Provide the (x, y) coordinate of the cell's center where the given text is located.  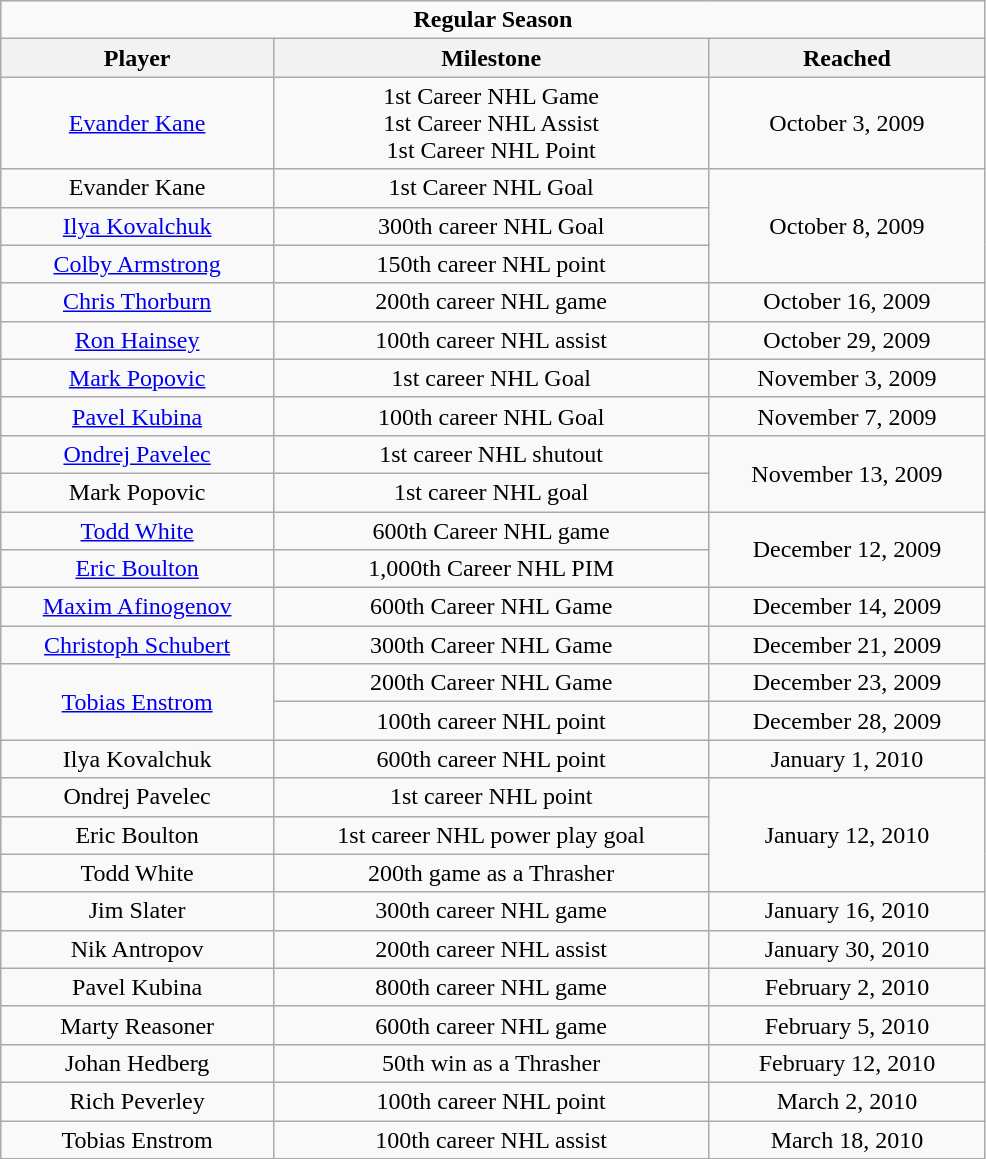
1st career NHL shutout (490, 454)
January 16, 2010 (847, 911)
November 3, 2009 (847, 378)
January 30, 2010 (847, 949)
March 18, 2010 (847, 1139)
1st Career NHL Goal (490, 188)
200th career NHL game (490, 302)
November 13, 2009 (847, 473)
Colby Armstrong (138, 264)
Johan Hedberg (138, 1063)
200th career NHL assist (490, 949)
600th Career NHL Game (490, 607)
January 1, 2010 (847, 759)
October 3, 2009 (847, 123)
December 12, 2009 (847, 550)
300th career NHL Goal (490, 226)
1st career NHL power play goal (490, 835)
February 12, 2010 (847, 1063)
March 2, 2010 (847, 1101)
October 8, 2009 (847, 226)
1st career NHL Goal (490, 378)
300th Career NHL Game (490, 645)
300th career NHL game (490, 911)
200th game as a Thrasher (490, 873)
Marty Reasoner (138, 1025)
50th win as a Thrasher (490, 1063)
February 5, 2010 (847, 1025)
Jim Slater (138, 911)
Chris Thorburn (138, 302)
Player (138, 58)
1st career NHL goal (490, 492)
Nik Antropov (138, 949)
1st Career NHL Game1st Career NHL Assist1st Career NHL Point (490, 123)
1st career NHL point (490, 797)
October 29, 2009 (847, 340)
Reached (847, 58)
Maxim Afinogenov (138, 607)
Ron Hainsey (138, 340)
December 28, 2009 (847, 721)
600th Career NHL game (490, 531)
1,000th Career NHL PIM (490, 569)
200th Career NHL Game (490, 683)
November 7, 2009 (847, 416)
100th career NHL Goal (490, 416)
600th career NHL game (490, 1025)
December 14, 2009 (847, 607)
December 23, 2009 (847, 683)
October 16, 2009 (847, 302)
Rich Peverley (138, 1101)
January 12, 2010 (847, 835)
Milestone (490, 58)
600th career NHL point (490, 759)
February 2, 2010 (847, 987)
Christoph Schubert (138, 645)
December 21, 2009 (847, 645)
Regular Season (493, 20)
800th career NHL game (490, 987)
150th career NHL point (490, 264)
